Capture the cell that displays the provided text and extract its (x, y) central coordinate. 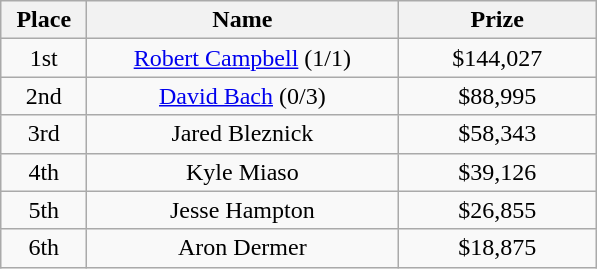
3rd (44, 134)
Prize (498, 20)
Jesse Hampton (242, 210)
$144,027 (498, 58)
6th (44, 248)
Robert Campbell (1/1) (242, 58)
Jared Bleznick (242, 134)
$58,343 (498, 134)
4th (44, 172)
Place (44, 20)
5th (44, 210)
1st (44, 58)
$39,126 (498, 172)
2nd (44, 96)
$18,875 (498, 248)
Kyle Miaso (242, 172)
David Bach (0/3) (242, 96)
$88,995 (498, 96)
$26,855 (498, 210)
Aron Dermer (242, 248)
Name (242, 20)
